Detect which cell encompasses the target text, then output its (X, Y) center coordinate. 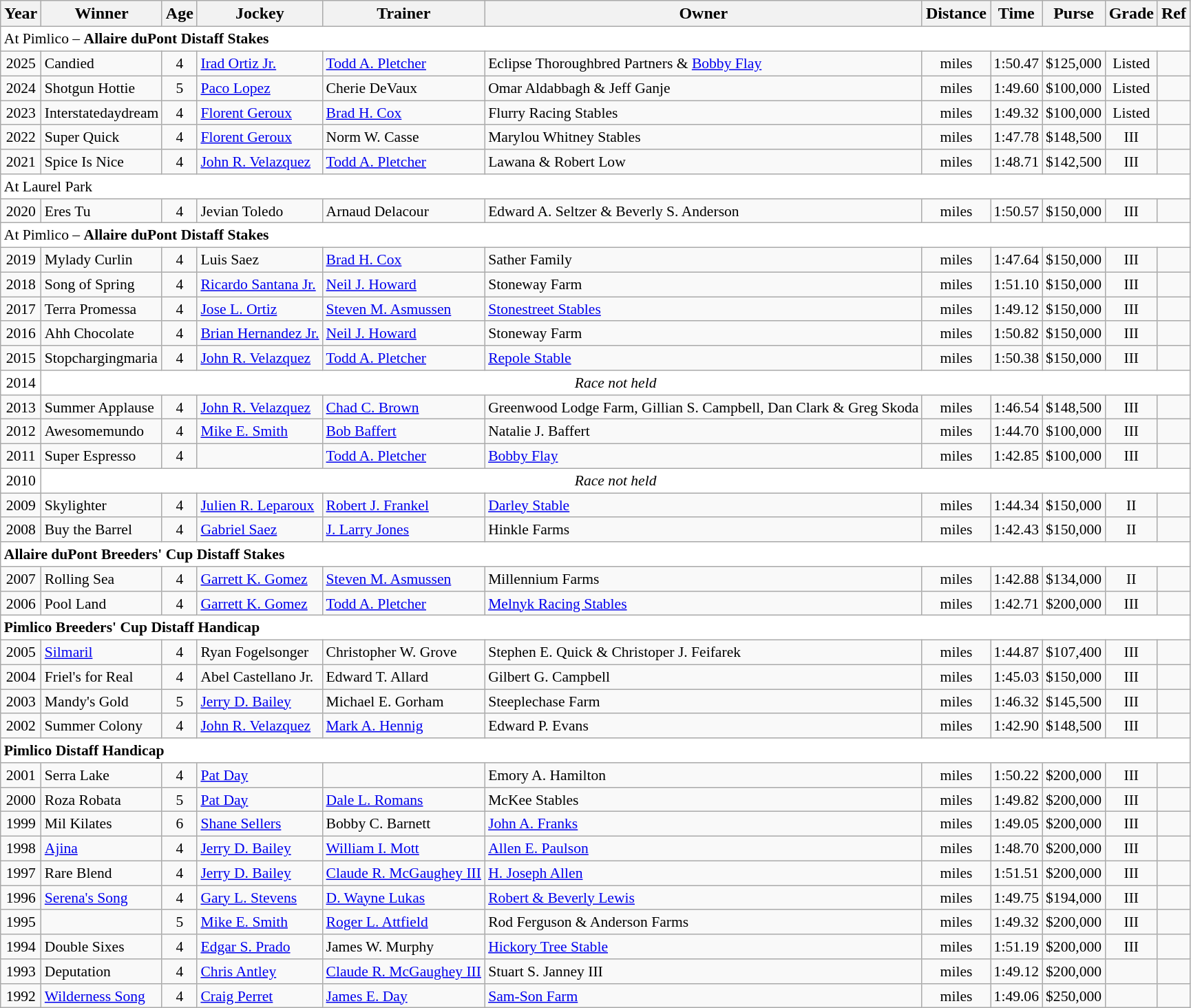
2008 (21, 529)
1:42.71 (1016, 603)
2013 (21, 407)
Double Sixes (102, 947)
$134,000 (1074, 579)
1999 (21, 824)
Steeplechase Farm (704, 702)
Deputation (102, 972)
Distance (956, 14)
1998 (21, 848)
Greenwood Lodge Farm, Gillian S. Campbell, Dan Clark & Greg Skoda (704, 407)
1:46.54 (1016, 407)
At Laurel Park (595, 187)
1994 (21, 947)
Julien R. Leparoux (260, 505)
Silmaril (102, 652)
Craig Perret (260, 996)
$250,000 (1074, 996)
1:50.22 (1016, 775)
Super Espresso (102, 456)
2011 (21, 456)
Darley Stable (704, 505)
Bob Baffert (404, 432)
Mil Kilates (102, 824)
2001 (21, 775)
Song of Spring (102, 284)
Abel Castellano Jr. (260, 677)
Gilbert G. Campbell (704, 677)
James W. Murphy (404, 947)
Arnaud Delacour (404, 211)
2005 (21, 652)
Christopher W. Grove (404, 652)
$125,000 (1074, 63)
Ricardo Santana Jr. (260, 284)
1997 (21, 873)
Robert J. Frankel (404, 505)
Gary L. Stevens (260, 898)
2007 (21, 579)
1:44.87 (1016, 652)
Flurry Racing Stables (704, 113)
6 (179, 824)
2025 (21, 63)
2010 (21, 481)
2016 (21, 333)
Omar Aldabbagh & Jeff Ganje (704, 88)
Edward A. Seltzer & Beverly S. Anderson (704, 211)
1:48.71 (1016, 162)
Edward T. Allard (404, 677)
Pimlico Breeders' Cup Distaff Handicap (595, 628)
1:51.10 (1016, 284)
Summer Applause (102, 407)
Dale L. Romans (404, 799)
2023 (21, 113)
Edward P. Evans (704, 726)
2009 (21, 505)
Super Quick (102, 137)
Allaire duPont Breeders' Cup Distaff Stakes (595, 554)
Pimlico Distaff Handicap (595, 750)
2017 (21, 309)
1996 (21, 898)
1:51.51 (1016, 873)
2015 (21, 358)
Serena's Song (102, 898)
Time (1016, 14)
Edgar S. Prado (260, 947)
2012 (21, 432)
Rod Ferguson & Anderson Farms (704, 922)
Chris Antley (260, 972)
Bobby C. Barnett (404, 824)
1:42.85 (1016, 456)
Rare Blend (102, 873)
Paco Lopez (260, 88)
1:42.88 (1016, 579)
Natalie J. Baffert (704, 432)
Mandy's Gold (102, 702)
1:50.82 (1016, 333)
2006 (21, 603)
Candied (102, 63)
Ajina (102, 848)
Hickory Tree Stable (704, 947)
Rolling Sea (102, 579)
Buy the Barrel (102, 529)
Eres Tu (102, 211)
2018 (21, 284)
Cherie DeVaux (404, 88)
Shotgun Hottie (102, 88)
Luis Saez (260, 260)
1:46.32 (1016, 702)
1:47.78 (1016, 137)
Winner (102, 14)
1:50.38 (1016, 358)
Ref (1173, 14)
Repole Stable (704, 358)
2019 (21, 260)
Norm W. Casse (404, 137)
1:48.70 (1016, 848)
2014 (21, 383)
Irad Ortiz Jr. (260, 63)
Marylou Whitney Stables (704, 137)
Robert & Beverly Lewis (704, 898)
Chad C. Brown (404, 407)
Jockey (260, 14)
Emory A. Hamilton (704, 775)
Bobby Flay (704, 456)
D. Wayne Lukas (404, 898)
2000 (21, 799)
1992 (21, 996)
$194,000 (1074, 898)
2024 (21, 88)
$107,400 (1074, 652)
1:51.19 (1016, 947)
2003 (21, 702)
Eclipse Thoroughbred Partners & Bobby Flay (704, 63)
Stonestreet Stables (704, 309)
1:49.60 (1016, 88)
2004 (21, 677)
Owner (704, 14)
Interstatedaydream (102, 113)
Grade (1131, 14)
Sam-Son Farm (704, 996)
Ahh Chocolate (102, 333)
Millennium Farms (704, 579)
Roza Robata (102, 799)
1:49.06 (1016, 996)
2002 (21, 726)
Friel's for Real (102, 677)
Shane Sellers (260, 824)
John A. Franks (704, 824)
Year (21, 14)
$145,500 (1074, 702)
Summer Colony (102, 726)
J. Larry Jones (404, 529)
1:45.03 (1016, 677)
Stuart S. Janney III (704, 972)
Trainer (404, 14)
1:50.57 (1016, 211)
Pool Land (102, 603)
$142,500 (1074, 162)
2021 (21, 162)
Sather Family (704, 260)
1:50.47 (1016, 63)
Hinkle Farms (704, 529)
1993 (21, 972)
Spice Is Nice (102, 162)
Allen E. Paulson (704, 848)
Gabriel Saez (260, 529)
1:44.34 (1016, 505)
Lawana & Robert Low (704, 162)
2022 (21, 137)
Terra Promessa (102, 309)
Roger L. Attfield (404, 922)
Brian Hernandez Jr. (260, 333)
James E. Day (404, 996)
Stopchargingmaria (102, 358)
McKee Stables (704, 799)
Wilderness Song (102, 996)
1995 (21, 922)
Purse (1074, 14)
1:49.05 (1016, 824)
Mark A. Hennig (404, 726)
1:44.70 (1016, 432)
Mylady Curlin (102, 260)
Michael E. Gorham (404, 702)
1:49.82 (1016, 799)
Stephen E. Quick & Christoper J. Feifarek (704, 652)
Melnyk Racing Stables (704, 603)
Awesomemundo (102, 432)
1:42.90 (1016, 726)
Serra Lake (102, 775)
Jose L. Ortiz (260, 309)
Age (179, 14)
William I. Mott (404, 848)
1:49.75 (1016, 898)
1:42.43 (1016, 529)
H. Joseph Allen (704, 873)
1:47.64 (1016, 260)
2020 (21, 211)
Ryan Fogelsonger (260, 652)
Jevian Toledo (260, 211)
Skylighter (102, 505)
